Search for the cell housing the specified text and yield its [x, y] center coordinate. 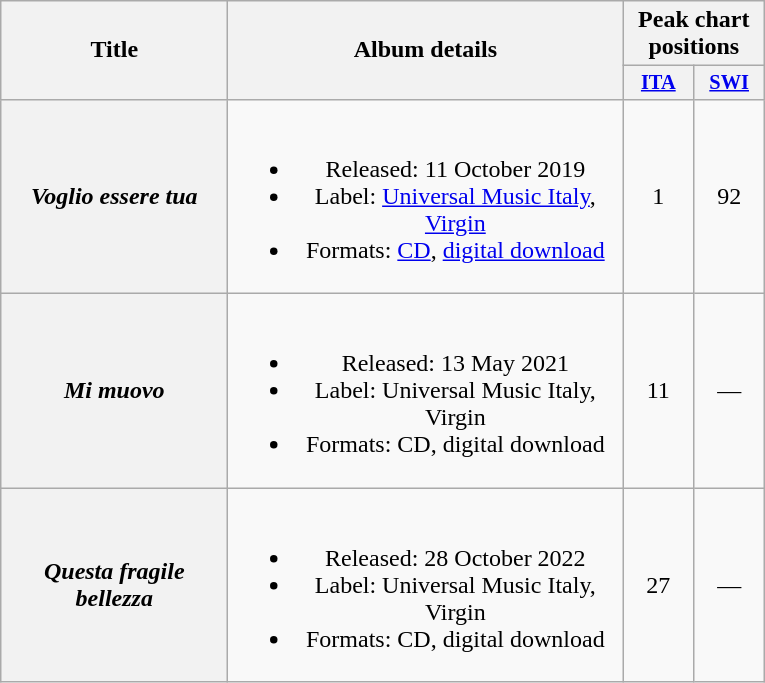
SWI [730, 83]
Released: 11 October 2019Label: Universal Music Italy, VirginFormats: CD, digital download [426, 196]
Released: 13 May 2021Label: Universal Music Italy, VirginFormats: CD, digital download [426, 391]
11 [658, 391]
ITA [658, 83]
Peak chart positions [694, 34]
Questa fragile bellezza [114, 585]
Album details [426, 50]
Voglio essere tua [114, 196]
92 [730, 196]
1 [658, 196]
Released: 28 October 2022Label: Universal Music Italy, VirginFormats: CD, digital download [426, 585]
Title [114, 50]
Mi muovo [114, 391]
27 [658, 585]
